Return the [X, Y] coordinate for the center point of the cell that contains the specified text.  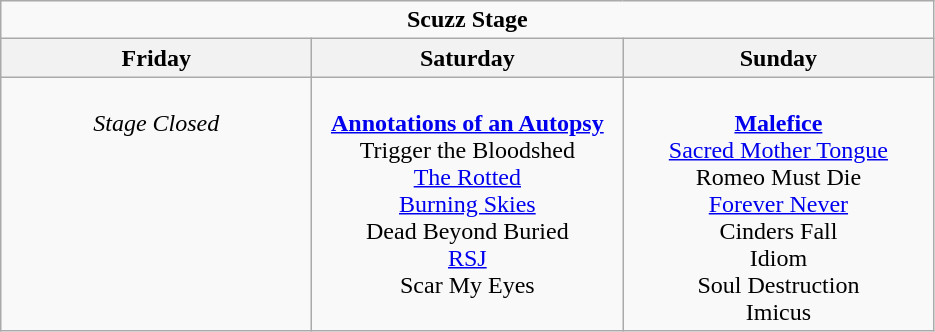
Annotations of an Autopsy Trigger the Bloodshed The Rotted Burning Skies Dead Beyond Buried RSJ Scar My Eyes [468, 204]
Friday [156, 58]
Malefice Sacred Mother Tongue Romeo Must Die Forever Never Cinders Fall Idiom Soul Destruction Imicus [778, 204]
Scuzz Stage [468, 20]
Saturday [468, 58]
Stage Closed [156, 204]
Sunday [778, 58]
